For the text-containing cell, return its midpoint in (X, Y) coordinate format. 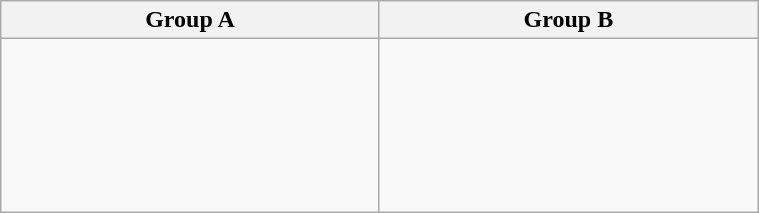
Group B (568, 20)
Group A (190, 20)
